Find where the given text appears and provide that cell's center as [x, y] coordinate. 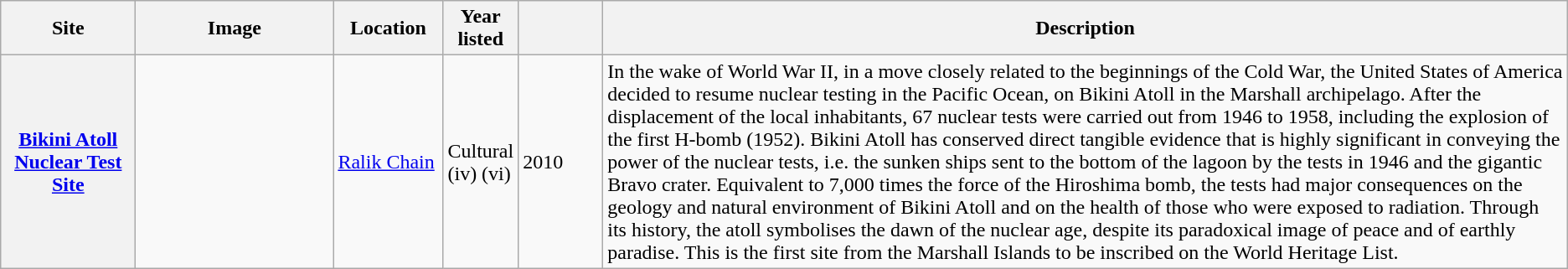
Bikini Atoll Nuclear Test Site [69, 162]
2010 [561, 162]
Image [235, 28]
Description [1086, 28]
Ralik Chain [389, 162]
Site [69, 28]
Year listed [481, 28]
Location [389, 28]
Cultural (iv) (vi) [481, 162]
